Find where the given text appears and provide that cell's center as (x, y) coordinate. 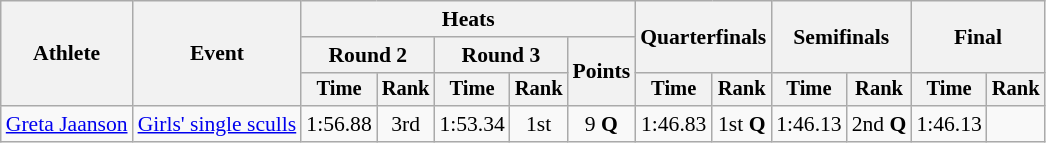
3rd (406, 124)
Semifinals (841, 36)
2nd Q (880, 124)
Greta Jaanson (67, 124)
Athlete (67, 54)
Points (601, 72)
Round 3 (500, 55)
Event (218, 54)
9 Q (601, 124)
Round 2 (368, 55)
1st (539, 124)
Quarterfinals (703, 36)
1:53.34 (472, 124)
1:46.83 (674, 124)
Girls' single sculls (218, 124)
Heats (468, 19)
1:56.88 (338, 124)
Final (978, 36)
1st Q (742, 124)
